Identify which cell holds the provided text, then report its (X, Y) central coordinate. 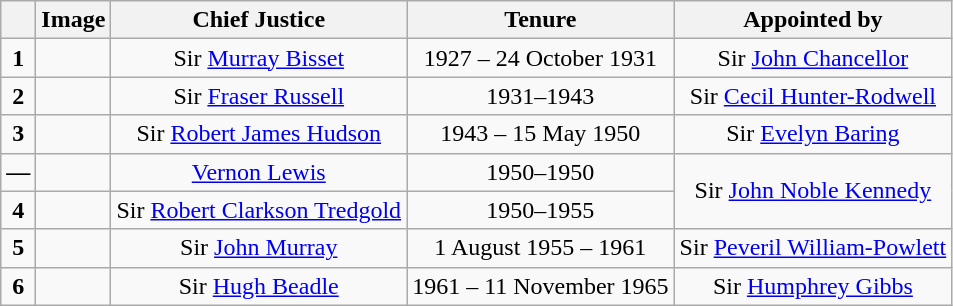
Sir John Noble Kennedy (813, 191)
Sir Peveril William-Powlett (813, 248)
Sir John Chancellor (813, 58)
Vernon Lewis (259, 172)
1950–1955 (540, 210)
1 (18, 58)
1927 – 24 October 1931 (540, 58)
1 August 1955 – 1961 (540, 248)
1943 – 15 May 1950 (540, 134)
Chief Justice (259, 20)
Appointed by (813, 20)
Sir Humphrey Gibbs (813, 286)
3 (18, 134)
Sir Hugh Beadle (259, 286)
— (18, 172)
Sir Murray Bisset (259, 58)
Sir Robert Clarkson Tredgold (259, 210)
Sir Robert James Hudson (259, 134)
Image (74, 20)
4 (18, 210)
2 (18, 96)
Sir Fraser Russell (259, 96)
Sir John Murray (259, 248)
1950–1950 (540, 172)
6 (18, 286)
5 (18, 248)
Tenure (540, 20)
1931–1943 (540, 96)
Sir Evelyn Baring (813, 134)
Sir Cecil Hunter-Rodwell (813, 96)
1961 – 11 November 1965 (540, 286)
